Return the [X, Y] coordinate for the center point of the cell that contains the specified text.  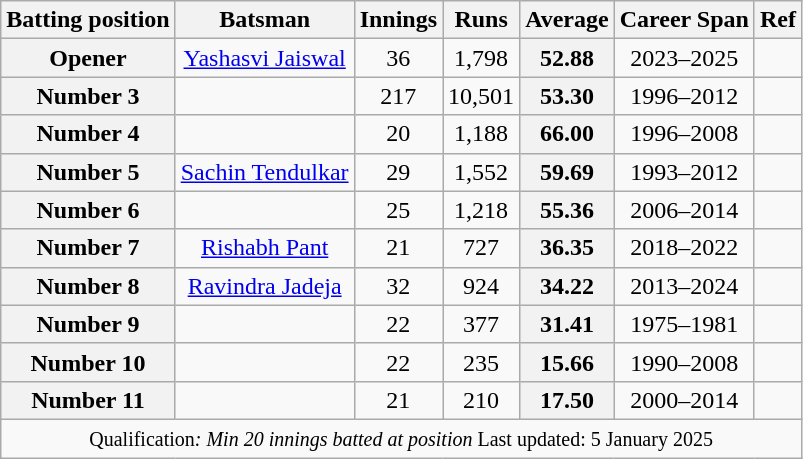
Number 11 [88, 400]
10,501 [482, 96]
Runs [482, 20]
Innings [398, 20]
Number 7 [88, 248]
2000–2014 [684, 400]
66.00 [568, 134]
Number 4 [88, 134]
Batting position [88, 20]
217 [398, 96]
20 [398, 134]
Opener [88, 58]
Number 6 [88, 210]
924 [482, 286]
Ref [778, 20]
1990–2008 [684, 362]
52.88 [568, 58]
29 [398, 172]
32 [398, 286]
1996–2012 [684, 96]
Number 5 [88, 172]
1993–2012 [684, 172]
55.36 [568, 210]
59.69 [568, 172]
31.41 [568, 324]
17.50 [568, 400]
Batsman [264, 20]
727 [482, 248]
1975–1981 [684, 324]
2006–2014 [684, 210]
1,218 [482, 210]
25 [398, 210]
2018–2022 [684, 248]
235 [482, 362]
Career Span [684, 20]
36 [398, 58]
1,798 [482, 58]
377 [482, 324]
Qualification: Min 20 innings batted at position Last updated: 5 January 2025 [402, 438]
Number 9 [88, 324]
Rishabh Pant [264, 248]
Sachin Tendulkar [264, 172]
Number 8 [88, 286]
1,188 [482, 134]
Average [568, 20]
2023–2025 [684, 58]
210 [482, 400]
Number 10 [88, 362]
15.66 [568, 362]
2013–2024 [684, 286]
1,552 [482, 172]
36.35 [568, 248]
Ravindra Jadeja [264, 286]
34.22 [568, 286]
53.30 [568, 96]
Yashasvi Jaiswal [264, 58]
Number 3 [88, 96]
1996–2008 [684, 134]
